Capture the cell that displays the provided text and extract its [x, y] central coordinate. 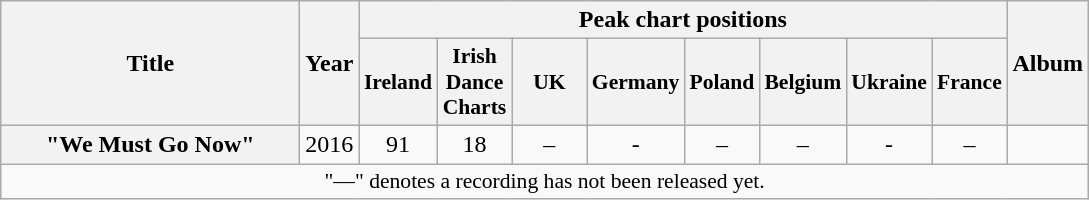
Belgium [802, 82]
Ukraine [889, 82]
Title [150, 64]
2016 [330, 144]
Germany [636, 82]
"We Must Go Now" [150, 144]
Album [1048, 64]
Year [330, 64]
"—" denotes a recording has not been released yet. [545, 182]
18 [474, 144]
Poland [722, 82]
Peak chart positions [683, 20]
UK [550, 82]
France [970, 82]
Ireland [398, 82]
Irish Dance Charts [474, 82]
91 [398, 144]
